Search for the cell housing the specified text and yield its (X, Y) center coordinate. 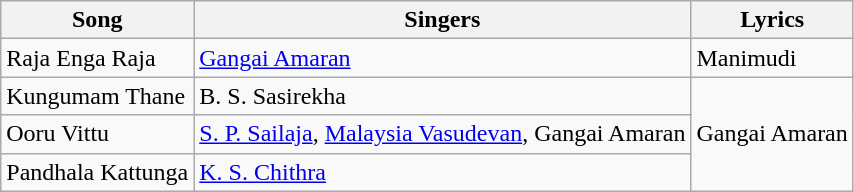
Pandhala Kattunga (98, 172)
Song (98, 20)
Manimudi (772, 58)
K. S. Chithra (442, 172)
B. S. Sasirekha (442, 96)
Lyrics (772, 20)
Singers (442, 20)
Kungumam Thane (98, 96)
Raja Enga Raja (98, 58)
Ooru Vittu (98, 134)
S. P. Sailaja, Malaysia Vasudevan, Gangai Amaran (442, 134)
